Search for the cell housing the specified text and yield its (x, y) center coordinate. 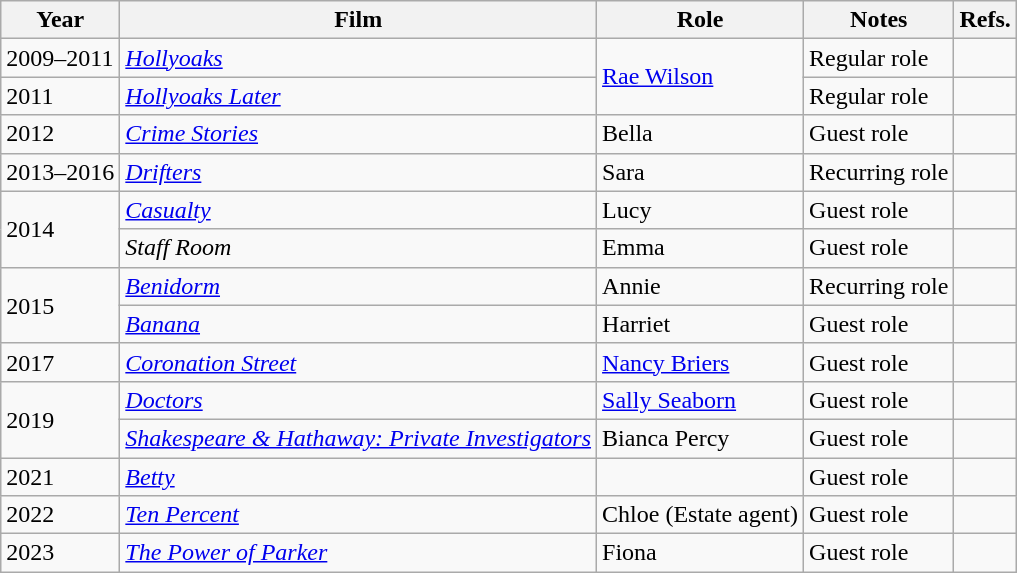
Ten Percent (358, 515)
Shakespeare & Hathaway: Private Investigators (358, 438)
2019 (60, 419)
Emma (700, 248)
Drifters (358, 172)
2012 (60, 134)
Bella (700, 134)
2014 (60, 229)
Sara (700, 172)
2017 (60, 362)
Bianca Percy (700, 438)
2023 (60, 553)
Notes (879, 20)
Rae Wilson (700, 77)
Coronation Street (358, 362)
2015 (60, 305)
Staff Room (358, 248)
2021 (60, 477)
Hollyoaks Later (358, 96)
Casualty (358, 210)
2013–2016 (60, 172)
Year (60, 20)
Harriet (700, 324)
Doctors (358, 400)
Hollyoaks (358, 58)
Fiona (700, 553)
Chloe (Estate agent) (700, 515)
The Power of Parker (358, 553)
Nancy Briers (700, 362)
Role (700, 20)
Banana (358, 324)
2011 (60, 96)
Refs. (985, 20)
Betty (358, 477)
2009–2011 (60, 58)
2022 (60, 515)
Annie (700, 286)
Film (358, 20)
Lucy (700, 210)
Crime Stories (358, 134)
Benidorm (358, 286)
Sally Seaborn (700, 400)
